Return (X, Y) of the center of cell containing provided text 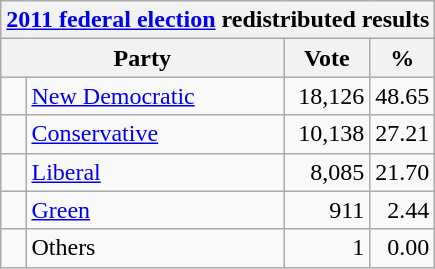
Others (155, 248)
New Democratic (155, 96)
2.44 (402, 210)
1 (327, 248)
10,138 (327, 134)
18,126 (327, 96)
48.65 (402, 96)
Party (142, 58)
2011 federal election redistributed results (218, 20)
911 (327, 210)
27.21 (402, 134)
8,085 (327, 172)
Vote (327, 58)
Conservative (155, 134)
Liberal (155, 172)
Green (155, 210)
0.00 (402, 248)
% (402, 58)
21.70 (402, 172)
